Determine the [X, Y] coordinate at the center of the cell enclosing the given text.  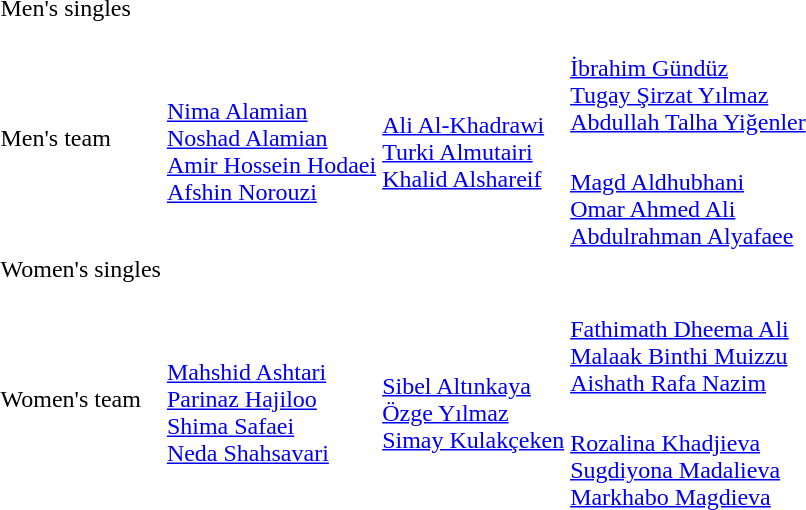
Nima AlamianNoshad AlamianAmir Hossein HodaeiAfshin Norouzi [271, 138]
Ali Al-KhadrawiTurki AlmutairiKhalid Alshareif [474, 138]
